Return the (x, y) coordinate for the center point of the cell that contains the specified text.  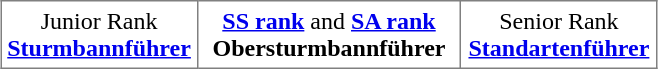
Junior RankSturmbannführer (100, 35)
SS rank and SA rankObersturmbannführer (330, 35)
Senior RankStandartenführer (558, 35)
